Return the [X, Y] coordinate for the center point of the cell that contains the specified text.  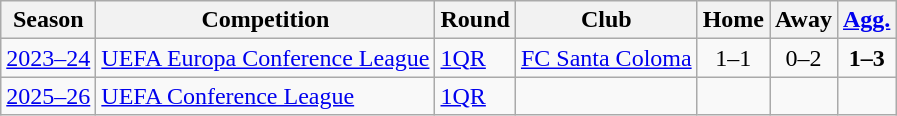
Home [733, 20]
Competition [266, 20]
Season [48, 20]
Round [475, 20]
2025–26 [48, 96]
1–1 [733, 58]
FC Santa Coloma [606, 58]
Away [804, 20]
Club [606, 20]
Agg. [866, 20]
1–3 [866, 58]
0–2 [804, 58]
UEFA Conference League [266, 96]
2023–24 [48, 58]
UEFA Europa Conference League [266, 58]
